Provide the (x, y) coordinate of the cell's center where the given text is located.  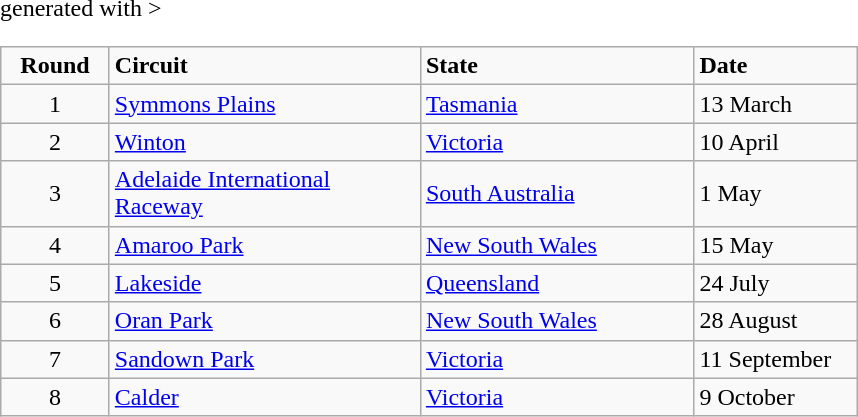
7 (56, 359)
13 March (776, 104)
State (557, 66)
Queensland (557, 283)
Circuit (264, 66)
Sandown Park (264, 359)
South Australia (557, 194)
15 May (776, 245)
Date (776, 66)
1 (56, 104)
28 August (776, 321)
Calder (264, 397)
3 (56, 194)
4 (56, 245)
Tasmania (557, 104)
1 May (776, 194)
24 July (776, 283)
5 (56, 283)
11 September (776, 359)
6 (56, 321)
Round (56, 66)
Amaroo Park (264, 245)
9 October (776, 397)
8 (56, 397)
Oran Park (264, 321)
Symmons Plains (264, 104)
2 (56, 142)
Lakeside (264, 283)
Winton (264, 142)
10 April (776, 142)
Adelaide International Raceway (264, 194)
